Return [x, y] of the center of cell containing provided text 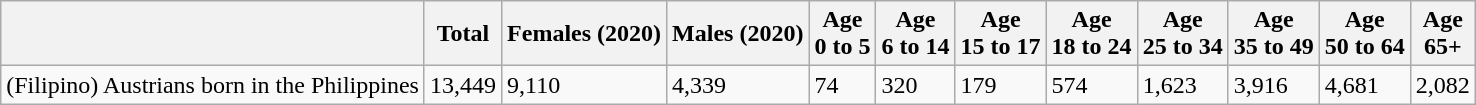
574 [1092, 85]
2,082 [1442, 85]
Age65+ [1442, 34]
1,623 [1182, 85]
Age50 to 64 [1364, 34]
Males (2020) [738, 34]
9,110 [584, 85]
74 [842, 85]
Age15 to 17 [1000, 34]
Age35 to 49 [1274, 34]
Females (2020) [584, 34]
Age0 to 5 [842, 34]
320 [916, 85]
Age6 to 14 [916, 34]
4,681 [1364, 85]
179 [1000, 85]
Age18 to 24 [1092, 34]
Total [462, 34]
4,339 [738, 85]
Age25 to 34 [1182, 34]
(Filipino) Austrians born in the Philippines [213, 85]
3,916 [1274, 85]
13,449 [462, 85]
